Output the [x, y] coordinate of the center of the cell containing the given text.  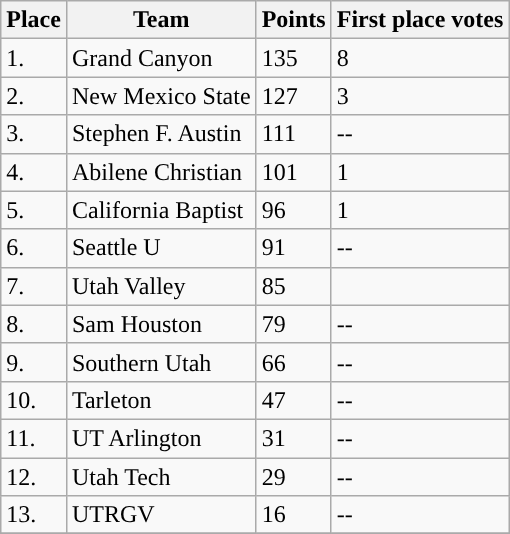
8. [34, 324]
Tarleton [161, 400]
66 [294, 362]
Abilene Christian [161, 172]
12. [34, 477]
96 [294, 210]
Place [34, 20]
79 [294, 324]
10. [34, 400]
9. [34, 362]
Points [294, 20]
Utah Valley [161, 286]
4. [34, 172]
3 [420, 96]
13. [34, 515]
31 [294, 438]
111 [294, 134]
5. [34, 210]
Southern Utah [161, 362]
29 [294, 477]
47 [294, 400]
91 [294, 248]
UT Arlington [161, 438]
2. [34, 96]
UTRGV [161, 515]
8 [420, 58]
California Baptist [161, 210]
Team [161, 20]
127 [294, 96]
6. [34, 248]
Grand Canyon [161, 58]
First place votes [420, 20]
Sam Houston [161, 324]
New Mexico State [161, 96]
135 [294, 58]
Seattle U [161, 248]
85 [294, 286]
1. [34, 58]
Stephen F. Austin [161, 134]
101 [294, 172]
16 [294, 515]
Utah Tech [161, 477]
11. [34, 438]
3. [34, 134]
7. [34, 286]
